Find where the given text appears and provide that cell's center as [X, Y] coordinate. 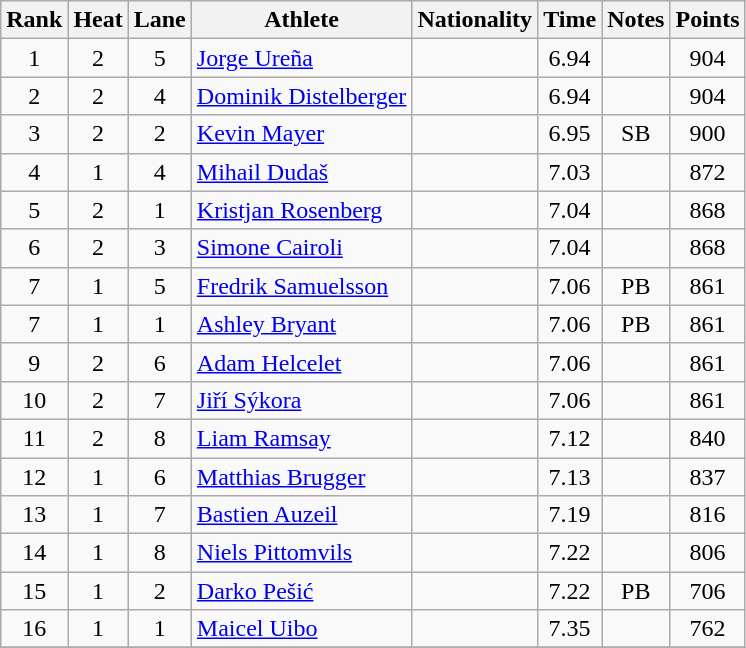
Niels Pittomvils [302, 553]
6.95 [570, 134]
816 [708, 515]
872 [708, 172]
Notes [636, 20]
7.12 [570, 438]
Liam Ramsay [302, 438]
11 [34, 438]
Simone Cairoli [302, 248]
Fredrik Samuelsson [302, 286]
Athlete [302, 20]
SB [636, 134]
Darko Pešić [302, 591]
7.19 [570, 515]
Lane [160, 20]
Points [708, 20]
16 [34, 629]
7.03 [570, 172]
Rank [34, 20]
762 [708, 629]
Mihail Dudaš [302, 172]
Matthias Brugger [302, 477]
Adam Helcelet [302, 362]
7.35 [570, 629]
837 [708, 477]
Kristjan Rosenberg [302, 210]
15 [34, 591]
806 [708, 553]
Jorge Ureña [302, 58]
900 [708, 134]
Jiří Sýkora [302, 400]
Nationality [475, 20]
10 [34, 400]
Dominik Distelberger [302, 96]
14 [34, 553]
7.13 [570, 477]
12 [34, 477]
13 [34, 515]
Maicel Uibo [302, 629]
9 [34, 362]
Kevin Mayer [302, 134]
706 [708, 591]
Ashley Bryant [302, 324]
840 [708, 438]
Bastien Auzeil [302, 515]
Time [570, 20]
Heat [98, 20]
